Return (x, y) of the center of cell containing provided text 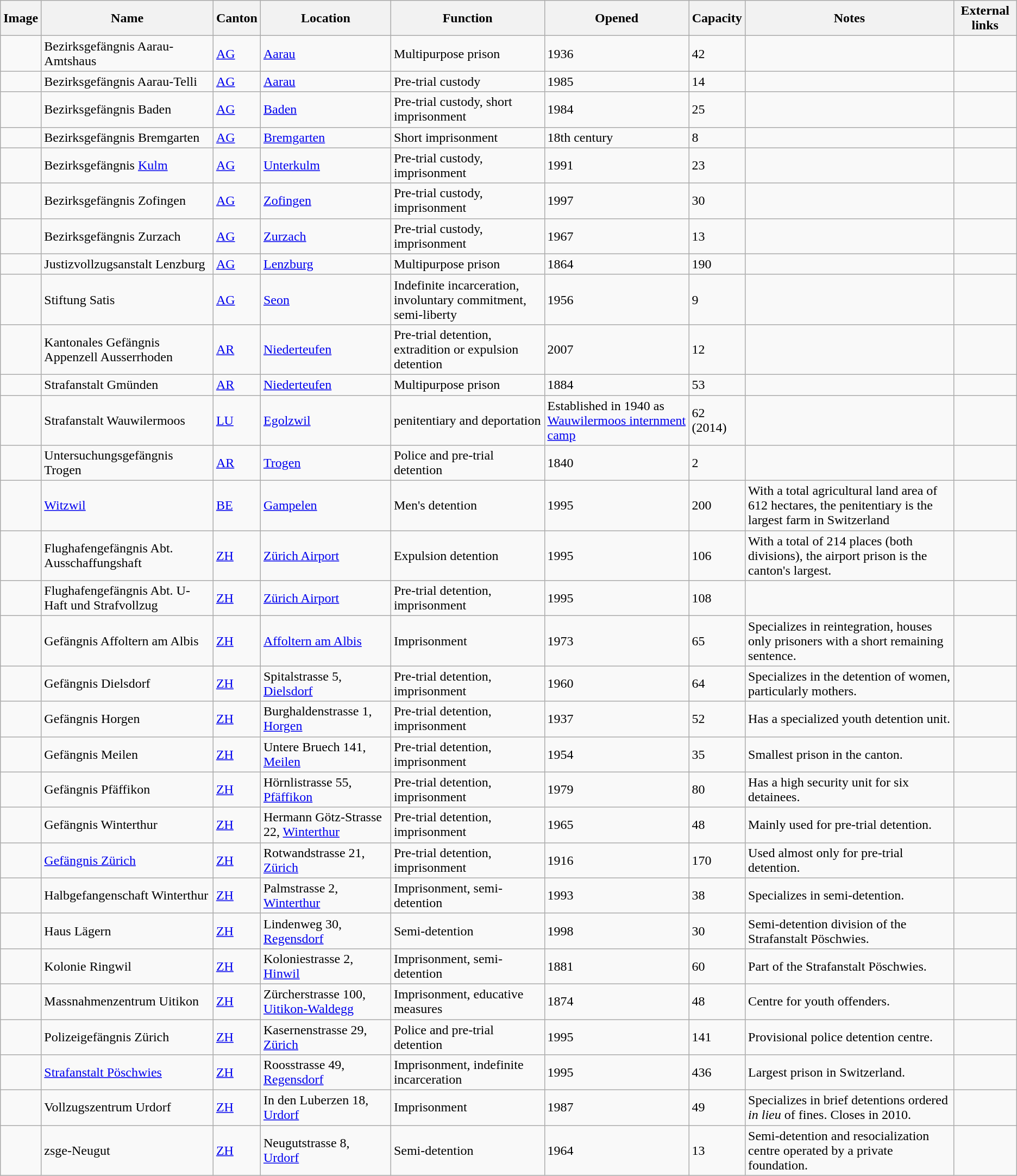
zsge-Neugut (127, 1150)
49 (717, 1108)
80 (717, 790)
Spitalstrasse 5, Dielsdorf (325, 683)
38 (717, 895)
25 (717, 110)
Bezirksgefängnis Aarau-Telli (127, 81)
Canton (237, 18)
1991 (617, 165)
Largest prison in Switzerland. (850, 1072)
Image (21, 18)
Kantonales Gefängnis Appenzell Ausserrhoden (127, 349)
With a total of 214 places (both divisions), the airport prison is the canton's largest. (850, 556)
Untersuchungsgefängnis Trogen (127, 463)
65 (717, 641)
Short imprisonment (467, 137)
23 (717, 165)
Has a high security unit for six detainees. (850, 790)
1985 (617, 81)
Gefängnis Dielsdorf (127, 683)
Established in 1940 as Wauwilermoos internment camp (617, 420)
Used almost only for pre-trial detention. (850, 860)
Rotwandstrasse 21, Zürich (325, 860)
106 (717, 556)
With a total agricultural land area of 612 hectares, the penitentiary is the largest farm in Switzerland (850, 506)
1881 (617, 966)
Witzwil (127, 506)
14 (717, 81)
Strafanstalt Gmünden (127, 385)
Gefängnis Horgen (127, 719)
1973 (617, 641)
Unterkulm (325, 165)
Bezirksgefängnis Baden (127, 110)
Bezirksgefängnis Kulm (127, 165)
1964 (617, 1150)
1916 (617, 860)
Haus Lägern (127, 931)
62 (2014) (717, 420)
42 (717, 53)
Part of the Strafanstalt Pöschwies. (850, 966)
Imprisonment, educative measures (467, 1002)
Men's detention (467, 506)
190 (717, 264)
1993 (617, 895)
BE (237, 506)
Seon (325, 299)
In den Luberzen 18, Urdorf (325, 1108)
LU (237, 420)
Gefängnis Meilen (127, 754)
1965 (617, 825)
8 (717, 137)
9 (717, 299)
1997 (617, 201)
Gefängnis Affoltern am Albis (127, 641)
53 (717, 385)
Specializes in semi-detention. (850, 895)
Hermann Götz-Strasse 22, Winterthur (325, 825)
1864 (617, 264)
Opened (617, 18)
Lindenweg 30, Regensdorf (325, 931)
Location (325, 18)
1979 (617, 790)
Gefängnis Zürich (127, 860)
Bezirksgefängnis Bremgarten (127, 137)
64 (717, 683)
Notes (850, 18)
Baden (325, 110)
Koloniestrasse 2, Hinwil (325, 966)
Roosstrasse 49, Regensdorf (325, 1072)
Pre-trial detention, extradition or expulsion detention (467, 349)
18th century (617, 137)
1840 (617, 463)
Egolzwil (325, 420)
Specializes in reintegration, houses only prisoners with a short remaining sentence. (850, 641)
Palmstrasse 2, Winterthur (325, 895)
Gampelen (325, 506)
170 (717, 860)
Stiftung Satis (127, 299)
Kolonie Ringwil (127, 966)
35 (717, 754)
Flughafengefängnis Abt. U-Haft und Strafvollzug (127, 599)
2007 (617, 349)
Gefängnis Winterthur (127, 825)
Pre-trial custody (467, 81)
1998 (617, 931)
Untere Bruech 141, Meilen (325, 754)
141 (717, 1036)
Indefinite incarceration, involuntary commitment, semi-liberty (467, 299)
penitentiary and deportation (467, 420)
Kasernenstrasse 29, Zürich (325, 1036)
1937 (617, 719)
1967 (617, 236)
Flughafengefängnis Abt. Ausschaffungshaft (127, 556)
External links (985, 18)
52 (717, 719)
Name (127, 18)
1960 (617, 683)
1987 (617, 1108)
Massnahmenzentrum Uitikon (127, 1002)
Bezirksgefängnis Zurzach (127, 236)
Semi-detention division of the Strafanstalt Pöschwies. (850, 931)
12 (717, 349)
Has a specialized youth detention unit. (850, 719)
1874 (617, 1002)
Specializes in the detention of women, particularly mothers. (850, 683)
Zofingen (325, 201)
Zurzach (325, 236)
2 (717, 463)
Imprisonment, indefinite incarceration (467, 1072)
Provisional police detention centre. (850, 1036)
1936 (617, 53)
Affoltern am Albis (325, 641)
436 (717, 1072)
Centre for youth offenders. (850, 1002)
Semi-detention and resocialization centre operated by a private foundation. (850, 1150)
Zürcherstrasse 100, Uitikon-Waldegg (325, 1002)
Function (467, 18)
Vollzugszentrum Urdorf (127, 1108)
Burghaldenstrasse 1, Horgen (325, 719)
1954 (617, 754)
Lenzburg (325, 264)
Bezirksgefängnis Zofingen (127, 201)
1956 (617, 299)
Capacity (717, 18)
1984 (617, 110)
Bremgarten (325, 137)
Expulsion detention (467, 556)
108 (717, 599)
1884 (617, 385)
Bezirksgefängnis Aarau-Amtshaus (127, 53)
60 (717, 966)
Halbgefangenschaft Winterthur (127, 895)
Gefängnis Pfäffikon (127, 790)
Justizvollzugsanstalt Lenzburg (127, 264)
Neugutstrasse 8, Urdorf (325, 1150)
Trogen (325, 463)
Strafanstalt Wauwilermoos (127, 420)
Hörnlistrasse 55, Pfäffikon (325, 790)
Smallest prison in the canton. (850, 754)
200 (717, 506)
Pre-trial custody, short imprisonment (467, 110)
Polizeigefängnis Zürich (127, 1036)
Strafanstalt Pöschwies (127, 1072)
Specializes in brief detentions ordered in lieu of fines. Closes in 2010. (850, 1108)
Mainly used for pre-trial detention. (850, 825)
